Return [x, y] of the center of cell containing provided text 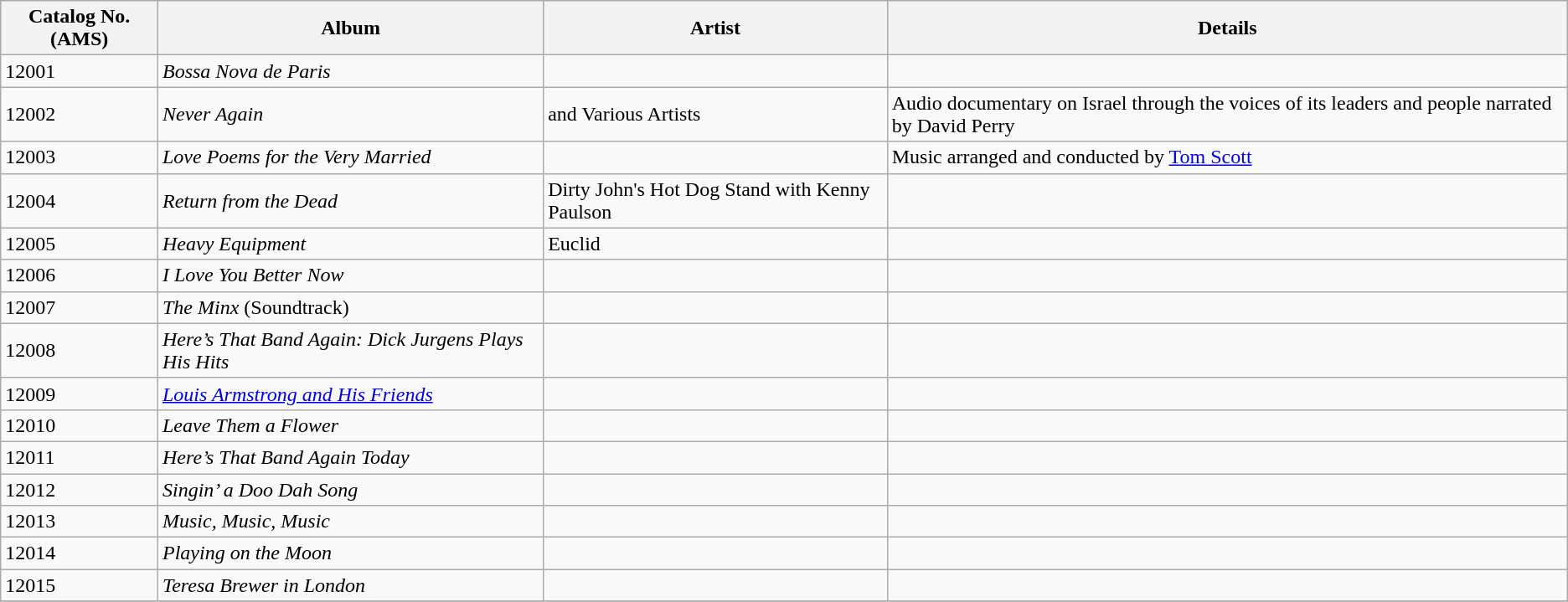
Album [350, 28]
Audio documentary on Israel through the voices of its leaders and people narrated by David Perry [1227, 114]
Leave Them a Flower [350, 425]
12002 [80, 114]
Music arranged and conducted by Tom Scott [1227, 157]
12013 [80, 522]
Here’s That Band Again: Dick Jurgens Plays His Hits [350, 350]
12007 [80, 307]
Catalog No. (AMS) [80, 28]
12014 [80, 553]
12004 [80, 201]
12009 [80, 394]
Playing on the Moon [350, 553]
Euclid [715, 244]
Never Again [350, 114]
I Love You Better Now [350, 275]
12003 [80, 157]
The Minx (Soundtrack) [350, 307]
Artist [715, 28]
12006 [80, 275]
Teresa Brewer in London [350, 585]
Here’s That Band Again Today [350, 457]
Bossa Nova de Paris [350, 71]
12001 [80, 71]
Heavy Equipment [350, 244]
Louis Armstrong and His Friends [350, 394]
Singin’ a Doo Dah Song [350, 490]
Details [1227, 28]
Love Poems for the Very Married [350, 157]
12015 [80, 585]
Dirty John's Hot Dog Stand with Kenny Paulson [715, 201]
12005 [80, 244]
12008 [80, 350]
Return from the Dead [350, 201]
and Various Artists [715, 114]
12011 [80, 457]
12012 [80, 490]
Music, Music, Music [350, 522]
12010 [80, 425]
